Scan for the cell matching the given text and deliver its [X, Y] coordinate at center. 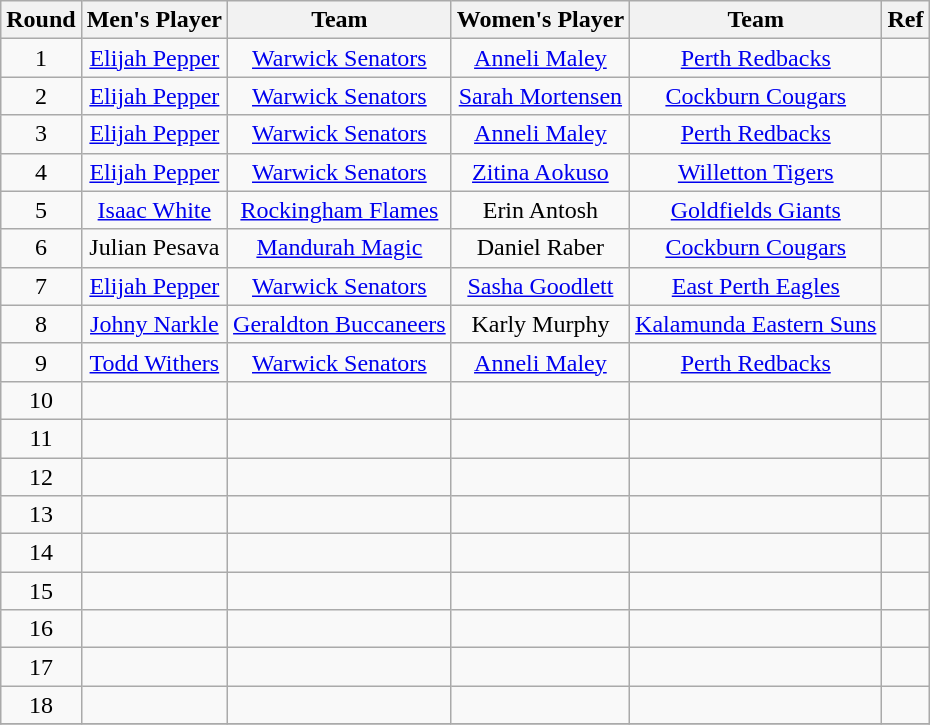
9 [41, 362]
1 [41, 58]
10 [41, 400]
Women's Player [540, 20]
17 [41, 667]
Rockingham Flames [340, 210]
11 [41, 438]
4 [41, 172]
Zitina Aokuso [540, 172]
7 [41, 286]
Goldfields Giants [756, 210]
14 [41, 553]
Karly Murphy [540, 324]
Willetton Tigers [756, 172]
Johny Narkle [154, 324]
5 [41, 210]
Round [41, 20]
Julian Pesava [154, 248]
Ref [906, 20]
2 [41, 96]
Mandurah Magic [340, 248]
Geraldton Buccaneers [340, 324]
15 [41, 591]
Sarah Mortensen [540, 96]
Isaac White [154, 210]
Daniel Raber [540, 248]
6 [41, 248]
Men's Player [154, 20]
Erin Antosh [540, 210]
Kalamunda Eastern Suns [756, 324]
Todd Withers [154, 362]
16 [41, 629]
Sasha Goodlett [540, 286]
12 [41, 477]
East Perth Eagles [756, 286]
18 [41, 705]
3 [41, 134]
13 [41, 515]
8 [41, 324]
